Detect which cell encompasses the target text, then output its [X, Y] center coordinate. 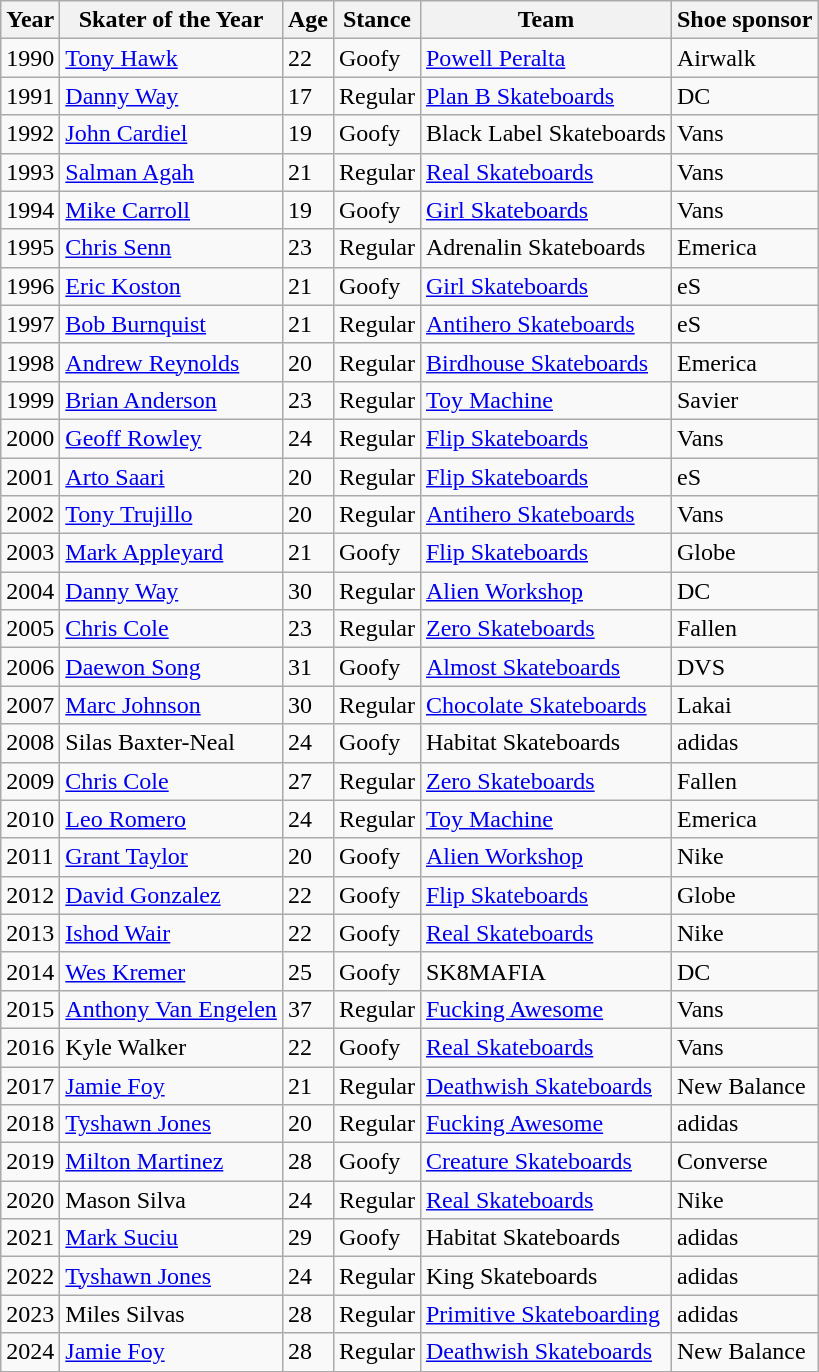
Grant Taylor [172, 857]
2011 [30, 857]
1999 [30, 400]
Adrenalin Skateboards [546, 248]
Tony Hawk [172, 58]
David Gonzalez [172, 895]
Kyle Walker [172, 1047]
1994 [30, 210]
2020 [30, 1200]
Creature Skateboards [546, 1162]
Team [546, 20]
29 [308, 1238]
2008 [30, 743]
Mark Appleyard [172, 553]
Mike Carroll [172, 210]
2014 [30, 971]
2010 [30, 819]
Stance [376, 20]
Salman Agah [172, 172]
2007 [30, 705]
2006 [30, 667]
2015 [30, 1009]
Ishod Wair [172, 933]
Powell Peralta [546, 58]
37 [308, 1009]
Savier [744, 400]
Wes Kremer [172, 971]
1991 [30, 96]
Silas Baxter-Neal [172, 743]
Mark Suciu [172, 1238]
Almost Skateboards [546, 667]
Age [308, 20]
1997 [30, 324]
Bob Burnquist [172, 324]
2016 [30, 1047]
1992 [30, 134]
2021 [30, 1238]
Milton Martinez [172, 1162]
31 [308, 667]
Chocolate Skateboards [546, 705]
Mason Silva [172, 1200]
2003 [30, 553]
Daewon Song [172, 667]
Skater of the Year [172, 20]
27 [308, 781]
Anthony Van Engelen [172, 1009]
2023 [30, 1314]
1993 [30, 172]
Black Label Skateboards [546, 134]
Birdhouse Skateboards [546, 362]
King Skateboards [546, 1276]
Eric Koston [172, 286]
Arto Saari [172, 477]
DVS [744, 667]
Geoff Rowley [172, 438]
Converse [744, 1162]
2005 [30, 629]
2013 [30, 933]
Primitive Skateboarding [546, 1314]
25 [308, 971]
2001 [30, 477]
17 [308, 96]
Tony Trujillo [172, 515]
2017 [30, 1085]
Andrew Reynolds [172, 362]
2024 [30, 1352]
Brian Anderson [172, 400]
Marc Johnson [172, 705]
Plan B Skateboards [546, 96]
2004 [30, 591]
Leo Romero [172, 819]
Lakai [744, 705]
Chris Senn [172, 248]
1998 [30, 362]
SK8MAFIA [546, 971]
2019 [30, 1162]
2000 [30, 438]
1995 [30, 248]
2022 [30, 1276]
2009 [30, 781]
1990 [30, 58]
Year [30, 20]
2018 [30, 1124]
1996 [30, 286]
John Cardiel [172, 134]
Airwalk [744, 58]
Shoe sponsor [744, 20]
2002 [30, 515]
Miles Silvas [172, 1314]
2012 [30, 895]
